From the cell containing the given text, extract its center point as (X, Y) coordinate. 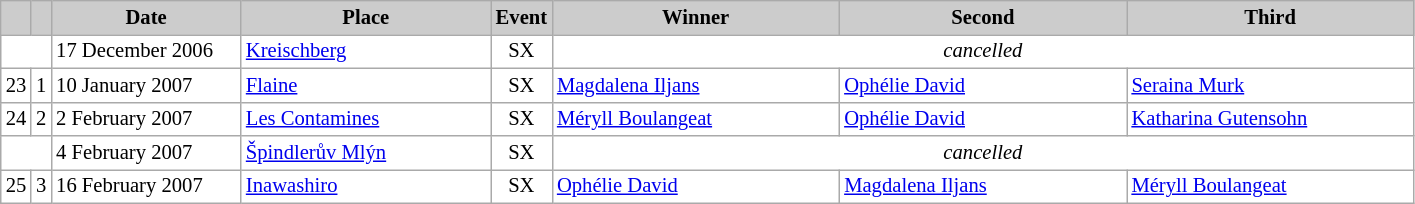
Seraina Murk (1270, 85)
Flaine (366, 85)
1 (41, 85)
10 January 2007 (146, 85)
4 February 2007 (146, 153)
Katharina Gutensohn (1270, 119)
Third (1270, 17)
Inawashiro (366, 186)
3 (41, 186)
Event (522, 17)
Kreischberg (366, 51)
17 December 2006 (146, 51)
Les Contamines (366, 119)
23 (16, 85)
25 (16, 186)
Second (982, 17)
24 (16, 119)
Winner (696, 17)
Date (146, 17)
2 (41, 119)
Place (366, 17)
2 February 2007 (146, 119)
16 February 2007 (146, 186)
Špindlerův Mlýn (366, 153)
